Identify which cell holds the provided text, then report its [x, y] central coordinate. 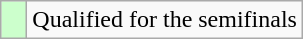
Qualified for the semifinals [165, 20]
